From the cell containing the given text, extract its center point as (x, y) coordinate. 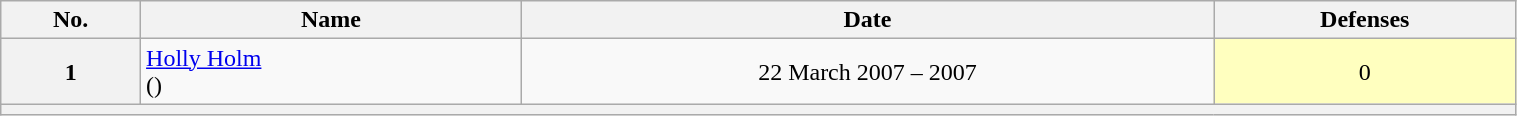
0 (1366, 72)
Date (867, 20)
Holly Holm() (332, 72)
No. (71, 20)
Defenses (1366, 20)
22 March 2007 – 2007 (867, 72)
Name (332, 20)
1 (71, 72)
